For the text-containing cell, return its midpoint in [x, y] coordinate format. 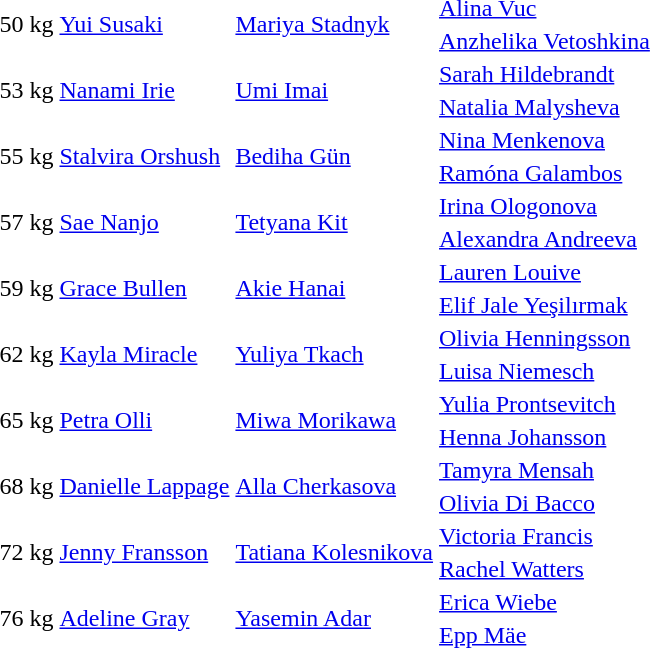
Akie Hanai [334, 288]
Danielle Lappage [144, 486]
Nanami Irie [144, 90]
Umi Imai [334, 90]
Alla Cherkasova [334, 486]
Miwa Morikawa [334, 420]
Jenny Fransson [144, 552]
Bediha Gün [334, 156]
Petra Olli [144, 420]
Tetyana Kit [334, 222]
Yuliya Tkach [334, 354]
Kayla Miracle [144, 354]
Grace Bullen [144, 288]
Sae Nanjo [144, 222]
Stalvira Orshush [144, 156]
Tatiana Kolesnikova [334, 552]
